Extract the [x, y] coordinate from the center of the cell holding the provided text.  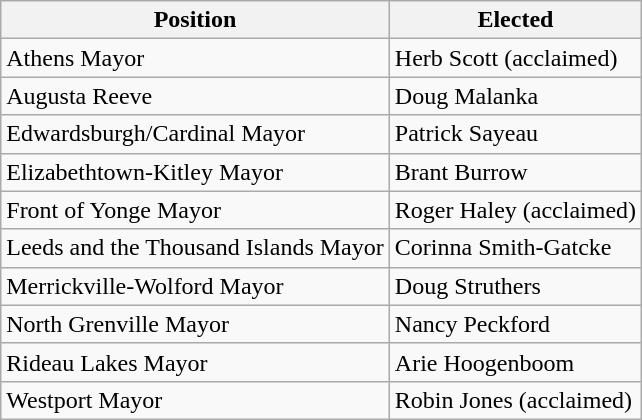
Doug Struthers [515, 286]
Herb Scott (acclaimed) [515, 58]
Patrick Sayeau [515, 134]
Leeds and the Thousand Islands Mayor [196, 248]
Roger Haley (acclaimed) [515, 210]
Brant Burrow [515, 172]
Position [196, 20]
North Grenville Mayor [196, 324]
Robin Jones (acclaimed) [515, 400]
Nancy Peckford [515, 324]
Corinna Smith-Gatcke [515, 248]
Arie Hoogenboom [515, 362]
Rideau Lakes Mayor [196, 362]
Westport Mayor [196, 400]
Athens Mayor [196, 58]
Edwardsburgh/Cardinal Mayor [196, 134]
Front of Yonge Mayor [196, 210]
Elizabethtown-Kitley Mayor [196, 172]
Merrickville-Wolford Mayor [196, 286]
Doug Malanka [515, 96]
Augusta Reeve [196, 96]
Elected [515, 20]
